Identify which cell holds the provided text, then report its [x, y] central coordinate. 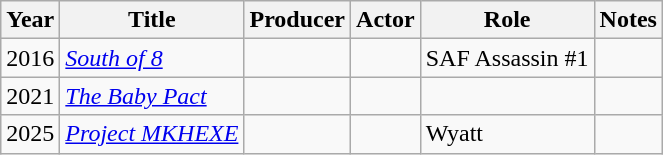
2016 [30, 58]
Project MKHEXE [152, 134]
South of 8 [152, 58]
SAF Assassin #1 [507, 58]
Notes [628, 20]
Role [507, 20]
Actor [386, 20]
2021 [30, 96]
2025 [30, 134]
Year [30, 20]
The Baby Pact [152, 96]
Producer [298, 20]
Title [152, 20]
Wyatt [507, 134]
